Identify which cell holds the provided text, then report its [X, Y] central coordinate. 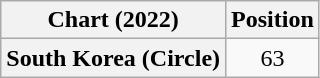
Chart (2022) [114, 20]
63 [273, 58]
South Korea (Circle) [114, 58]
Position [273, 20]
